Return [x, y] of the center of cell containing provided text 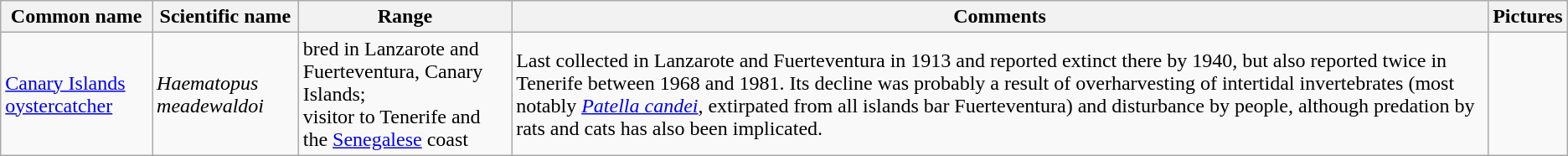
Common name [77, 17]
Scientific name [226, 17]
Comments [1000, 17]
Canary Islands oystercatcher [77, 94]
Range [405, 17]
Haematopus meadewaldoi [226, 94]
bred in Lanzarote and Fuerteventura, Canary Islands;visitor to Tenerife and the Senegalese coast [405, 94]
Pictures [1528, 17]
